Extract the [X, Y] coordinate from the center of the cell holding the provided text.  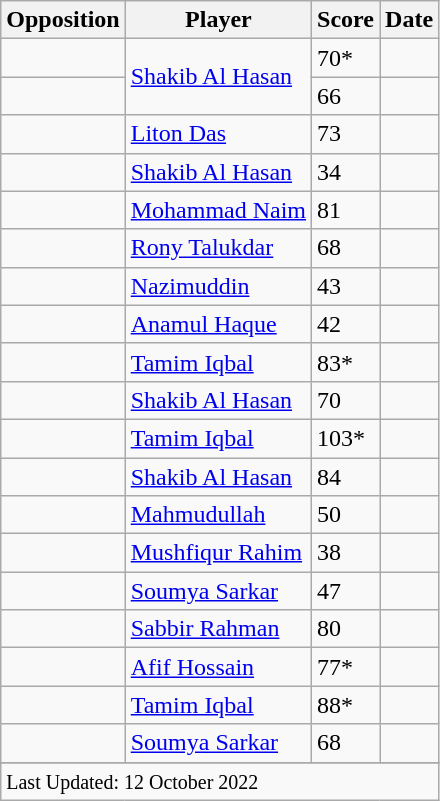
38 [346, 553]
Sabbir Rahman [218, 629]
Nazimuddin [218, 286]
88* [346, 705]
84 [346, 477]
42 [346, 324]
43 [346, 286]
Player [218, 20]
Opposition [63, 20]
80 [346, 629]
Rony Talukdar [218, 248]
Date [410, 20]
50 [346, 515]
Afif Hossain [218, 667]
Mohammad Naim [218, 210]
66 [346, 96]
Mahmudullah [218, 515]
Liton Das [218, 134]
Last Updated: 12 October 2022 [220, 781]
70 [346, 400]
Score [346, 20]
Mushfiqur Rahim [218, 553]
73 [346, 134]
Anamul Haque [218, 324]
34 [346, 172]
77* [346, 667]
83* [346, 362]
81 [346, 210]
103* [346, 438]
70* [346, 58]
47 [346, 591]
